Search for the cell housing the specified text and yield its (x, y) center coordinate. 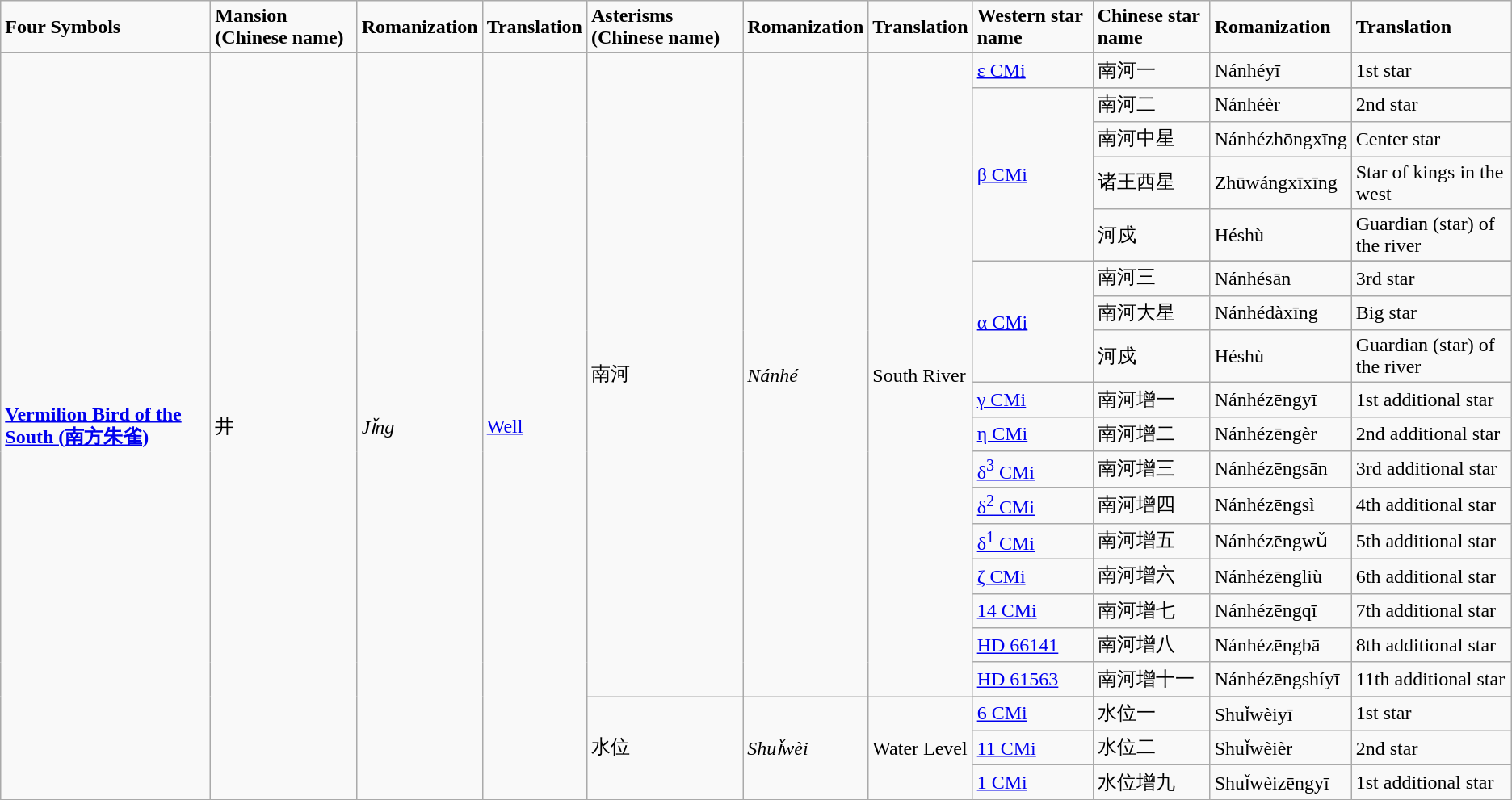
ζ CMi (1032, 576)
南河增十一 (1152, 680)
Nánhé (806, 375)
Water Level (921, 748)
南河 (664, 375)
南河二 (1152, 105)
南河增一 (1152, 400)
南河大星 (1152, 313)
δ3 CMi (1032, 470)
Four Symbols (106, 27)
3rd star (1431, 279)
11th additional star (1431, 680)
γ CMi (1032, 400)
Nánhézēngèr (1281, 434)
δ1 CMi (1032, 541)
Shuǐwèi (806, 748)
南河增四 (1152, 505)
Shuǐwèièr (1281, 748)
水位二 (1152, 748)
南河增二 (1152, 434)
Nánhézēngsì (1281, 505)
诸王西星 (1152, 182)
Nánhédàxīng (1281, 313)
Big star (1431, 313)
南河增五 (1152, 541)
Shuǐwèiyī (1281, 714)
7th additional star (1431, 610)
δ2 CMi (1032, 505)
Nánhézēngliù (1281, 576)
Asterisms (Chinese name) (664, 27)
South River (921, 375)
Zhūwángxīxīng (1281, 182)
Star of kings in the west (1431, 182)
Nánhézēngqī (1281, 610)
水位 (664, 748)
6th additional star (1431, 576)
η CMi (1032, 434)
Well (535, 426)
Nánhézhōngxīng (1281, 139)
Jǐng (420, 426)
ε CMi (1032, 71)
南河一 (1152, 71)
14 CMi (1032, 610)
Western star name (1032, 27)
南河增八 (1152, 646)
Nánhézēngwǔ (1281, 541)
β CMi (1032, 174)
HD 66141 (1032, 646)
水位一 (1152, 714)
南河增三 (1152, 470)
Nánhézēngshíyī (1281, 680)
8th additional star (1431, 646)
Nánhéyī (1281, 71)
Chinese star name (1152, 27)
Mansion (Chinese name) (284, 27)
2nd additional star (1431, 434)
6 CMi (1032, 714)
Nánhézēngbā (1281, 646)
5th additional star (1431, 541)
Vermilion Bird of the South (南方朱雀) (106, 426)
水位增九 (1152, 783)
Nánhéèr (1281, 105)
南河增七 (1152, 610)
Nánhézēngyī (1281, 400)
4th additional star (1431, 505)
井 (284, 426)
HD 61563 (1032, 680)
南河三 (1152, 279)
南河增六 (1152, 576)
3rd additional star (1431, 470)
1 CMi (1032, 783)
Shuǐwèizēngyī (1281, 783)
α CMi (1032, 322)
Nánhésān (1281, 279)
Nánhézēngsān (1281, 470)
11 CMi (1032, 748)
南河中星 (1152, 139)
Center star (1431, 139)
